Locate the cell with the specified text and output its (X, Y) center coordinate. 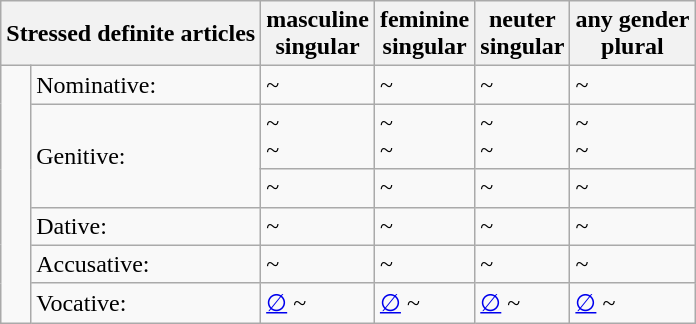
any genderplural (632, 34)
femininesingular (424, 34)
Accusative: (146, 264)
Vocative: (146, 303)
Nominative: (146, 85)
masculinesingular (318, 34)
Dative: (146, 226)
neutersingular (522, 34)
Stressed definite articles (131, 34)
Genitive: (146, 156)
